Extract the (X, Y) coordinate from the center of the cell holding the provided text.  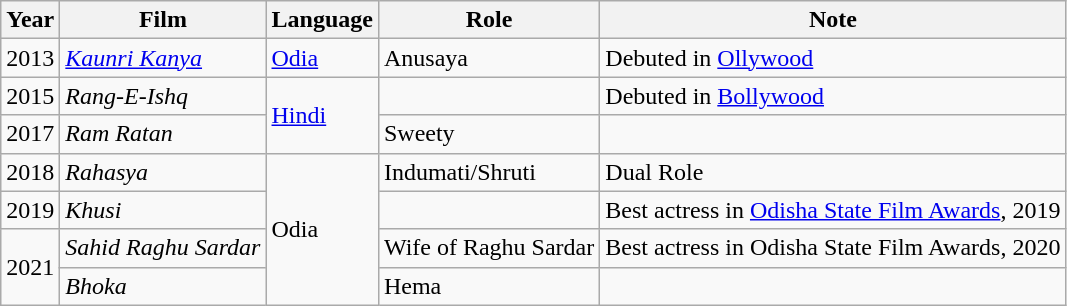
Bhoka (163, 286)
Sahid Raghu Sardar (163, 248)
Year (30, 20)
2017 (30, 134)
Role (488, 20)
Debuted in Bollywood (833, 96)
2018 (30, 172)
2021 (30, 267)
Note (833, 20)
2019 (30, 210)
Hindi (322, 115)
Film (163, 20)
Anusaya (488, 58)
2013 (30, 58)
Rahasya (163, 172)
Hema (488, 286)
2015 (30, 96)
Debuted in Ollywood (833, 58)
Wife of Raghu Sardar (488, 248)
Khusi (163, 210)
Kaunri Kanya (163, 58)
Language (322, 20)
Indumati/Shruti (488, 172)
Rang-E-Ishq (163, 96)
Ram Ratan (163, 134)
Best actress in Odisha State Film Awards, 2020 (833, 248)
Dual Role (833, 172)
Best actress in Odisha State Film Awards, 2019 (833, 210)
Sweety (488, 134)
